From the cell containing the given text, extract its center point as (X, Y) coordinate. 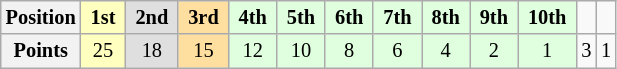
2nd (152, 17)
6th (349, 17)
5th (301, 17)
4 (446, 51)
18 (152, 51)
8 (349, 51)
9th (494, 17)
6 (397, 51)
2 (494, 51)
10 (301, 51)
15 (203, 51)
Position (41, 17)
25 (104, 51)
4th (253, 17)
3rd (203, 17)
8th (446, 17)
7th (397, 17)
3 (586, 51)
12 (253, 51)
10th (547, 17)
1st (104, 17)
Points (41, 51)
